Find where the given text appears and provide that cell's center as [x, y] coordinate. 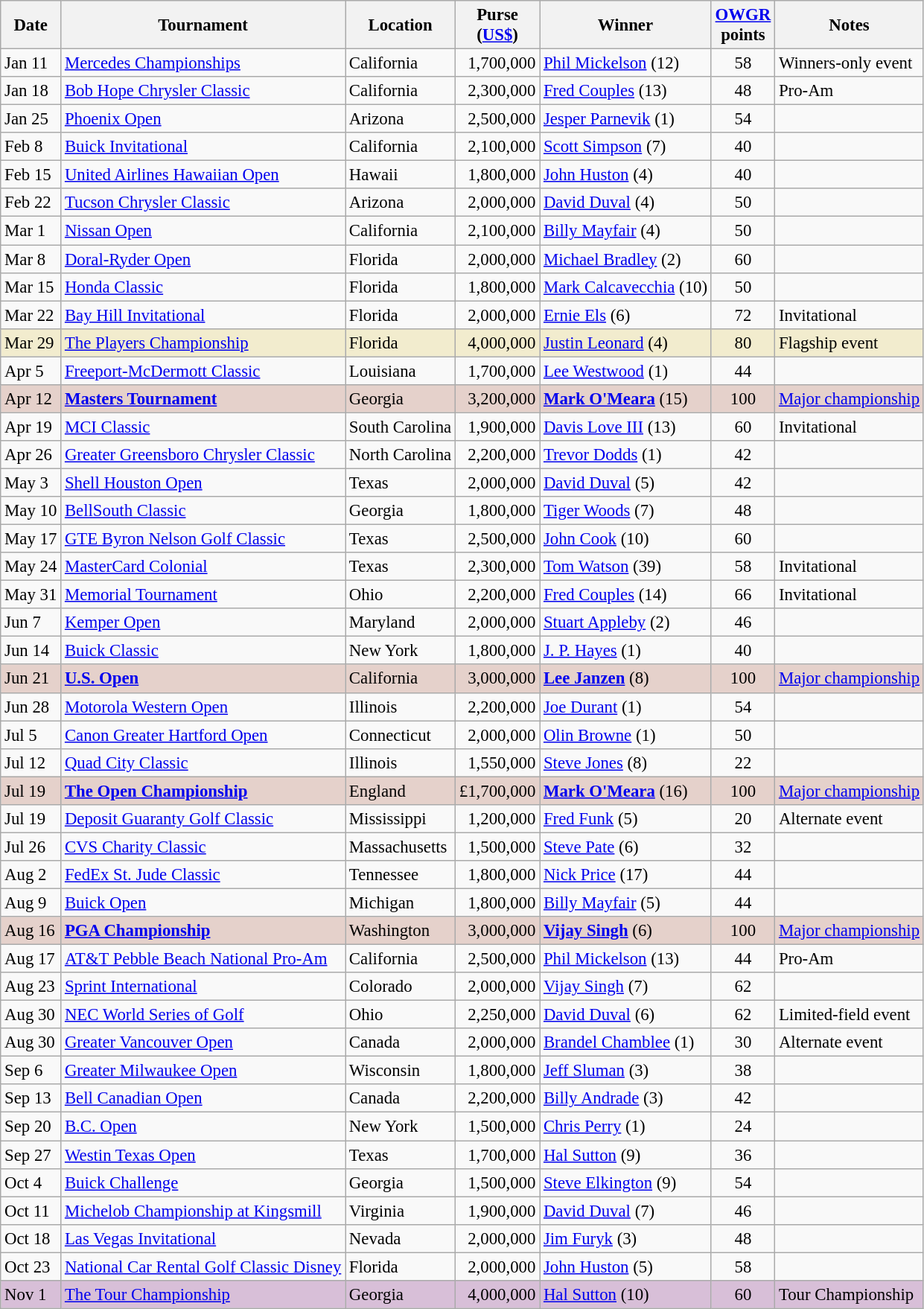
Winner [625, 25]
Sep 13 [31, 1098]
Michigan [401, 902]
Phil Mickelson (12) [625, 63]
Mar 8 [31, 259]
Hal Sutton (9) [625, 1155]
Jun 7 [31, 622]
May 10 [31, 511]
Mar 29 [31, 343]
Bob Hope Chrysler Classic [203, 91]
Feb 22 [31, 203]
Kemper Open [203, 622]
The Players Championship [203, 343]
Aug 23 [31, 987]
Westin Texas Open [203, 1155]
The Tour Championship [203, 1295]
AT&T Pebble Beach National Pro-Am [203, 959]
Jan 11 [31, 63]
Jun 14 [31, 651]
Lee Janzen (8) [625, 679]
Aug 16 [31, 931]
May 24 [31, 567]
NEC World Series of Golf [203, 1015]
Sep 6 [31, 1071]
Sep 27 [31, 1155]
Jan 25 [31, 119]
Quad City Classic [203, 762]
Mar 22 [31, 315]
Freeport-McDermott Classic [203, 371]
Buick Open [203, 902]
May 31 [31, 595]
Lee Westwood (1) [625, 371]
Motorola Western Open [203, 707]
Greater Milwaukee Open [203, 1071]
Apr 5 [31, 371]
Billy Mayfair (5) [625, 902]
Chris Perry (1) [625, 1127]
U.S. Open [203, 679]
Sprint International [203, 987]
Jesper Parnevik (1) [625, 119]
Phil Mickelson (13) [625, 959]
Aug 9 [31, 902]
36 [743, 1155]
John Huston (5) [625, 1267]
Justin Leonard (4) [625, 343]
Scott Simpson (7) [625, 147]
Connecticut [401, 735]
Buick Classic [203, 651]
England [401, 791]
BellSouth Classic [203, 511]
Purse(US$) [497, 25]
Mark O'Meara (15) [625, 399]
Mercedes Championships [203, 63]
Hawaii [401, 175]
Nick Price (17) [625, 875]
Date [31, 25]
38 [743, 1071]
Olin Browne (1) [625, 735]
Mar 1 [31, 231]
Memorial Tournament [203, 595]
Nov 1 [31, 1295]
Ernie Els (6) [625, 315]
Notes [850, 25]
Apr 12 [31, 399]
Mississippi [401, 819]
Las Vegas Invitational [203, 1238]
Jul 12 [31, 762]
Feb 8 [31, 147]
Jun 28 [31, 707]
30 [743, 1042]
May 3 [31, 482]
United Airlines Hawaiian Open [203, 175]
Masters Tournament [203, 399]
Apr 26 [31, 455]
John Cook (10) [625, 539]
Oct 18 [31, 1238]
Stuart Appleby (2) [625, 622]
Virginia [401, 1211]
Jeff Sluman (3) [625, 1071]
Colorado [401, 987]
Hal Sutton (10) [625, 1295]
Aug 17 [31, 959]
Vijay Singh (6) [625, 931]
80 [743, 343]
Tiger Woods (7) [625, 511]
Trevor Dodds (1) [625, 455]
Tour Championship [850, 1295]
David Duval (4) [625, 203]
Nevada [401, 1238]
£1,700,000 [497, 791]
Billy Andrade (3) [625, 1098]
Oct 11 [31, 1211]
CVS Charity Classic [203, 847]
Massachusetts [401, 847]
Mar 15 [31, 287]
Mark O'Meara (16) [625, 791]
Tennessee [401, 875]
Greater Vancouver Open [203, 1042]
Steve Jones (8) [625, 762]
David Duval (5) [625, 482]
Greater Greensboro Chrysler Classic [203, 455]
3,200,000 [497, 399]
Limited-field event [850, 1015]
Location [401, 25]
Maryland [401, 622]
PGA Championship [203, 931]
Winners-only event [850, 63]
Steve Elkington (9) [625, 1182]
Davis Love III (13) [625, 427]
Michael Bradley (2) [625, 259]
Apr 19 [31, 427]
1,550,000 [497, 762]
Jul 5 [31, 735]
Washington [401, 931]
MasterCard Colonial [203, 567]
Honda Classic [203, 287]
OWGRpoints [743, 25]
Sep 20 [31, 1127]
David Duval (6) [625, 1015]
Fred Couples (13) [625, 91]
Feb 15 [31, 175]
Jim Furyk (3) [625, 1238]
Michelob Championship at Kingsmill [203, 1211]
GTE Byron Nelson Golf Classic [203, 539]
66 [743, 595]
Nissan Open [203, 231]
Wisconsin [401, 1071]
Jul 26 [31, 847]
David Duval (7) [625, 1211]
Shell Houston Open [203, 482]
24 [743, 1127]
32 [743, 847]
Fred Funk (5) [625, 819]
2,250,000 [497, 1015]
North Carolina [401, 455]
Vijay Singh (7) [625, 987]
Steve Pate (6) [625, 847]
Buick Invitational [203, 147]
Buick Challenge [203, 1182]
Tom Watson (39) [625, 567]
20 [743, 819]
22 [743, 762]
Jan 18 [31, 91]
1,200,000 [497, 819]
Bell Canadian Open [203, 1098]
FedEx St. Jude Classic [203, 875]
Billy Mayfair (4) [625, 231]
Canon Greater Hartford Open [203, 735]
Fred Couples (14) [625, 595]
Mark Calcavecchia (10) [625, 287]
B.C. Open [203, 1127]
Doral-Ryder Open [203, 259]
MCI Classic [203, 427]
May 17 [31, 539]
72 [743, 315]
Tucson Chrysler Classic [203, 203]
Deposit Guaranty Golf Classic [203, 819]
Aug 2 [31, 875]
Oct 4 [31, 1182]
National Car Rental Golf Classic Disney [203, 1267]
Phoenix Open [203, 119]
Flagship event [850, 343]
Louisiana [401, 371]
J. P. Hayes (1) [625, 651]
Jun 21 [31, 679]
John Huston (4) [625, 175]
Brandel Chamblee (1) [625, 1042]
Oct 23 [31, 1267]
Bay Hill Invitational [203, 315]
Tournament [203, 25]
South Carolina [401, 427]
The Open Championship [203, 791]
Joe Durant (1) [625, 707]
